Locate the cell with the specified text and output its [x, y] center coordinate. 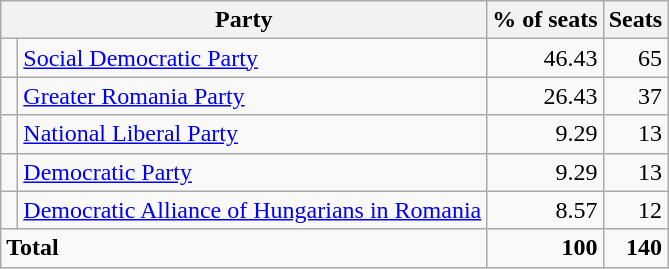
Social Democratic Party [252, 58]
Seats [635, 20]
65 [635, 58]
% of seats [545, 20]
100 [545, 248]
140 [635, 248]
12 [635, 210]
26.43 [545, 96]
46.43 [545, 58]
37 [635, 96]
Party [244, 20]
Democratic Party [252, 172]
Total [244, 248]
Greater Romania Party [252, 96]
8.57 [545, 210]
Democratic Alliance of Hungarians in Romania [252, 210]
National Liberal Party [252, 134]
